For the text-containing cell, return its midpoint in (X, Y) coordinate format. 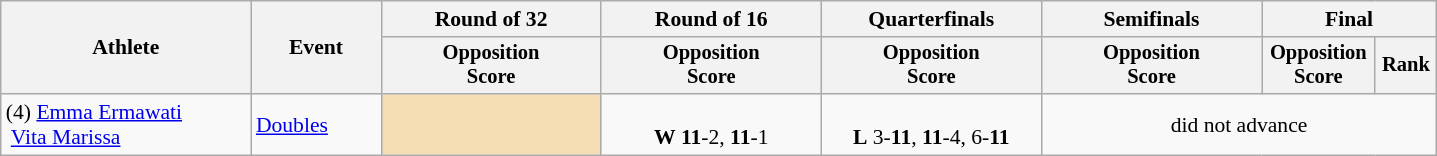
L 3-11, 11-4, 6-11 (931, 124)
Athlete (126, 48)
Rank (1406, 66)
Round of 16 (711, 19)
(4) Emma Ermawati Vita Marissa (126, 124)
Event (316, 48)
Round of 32 (491, 19)
did not advance (1238, 124)
Doubles (316, 124)
Quarterfinals (931, 19)
W 11-2, 11-1 (711, 124)
Semifinals (1151, 19)
Final (1350, 19)
